Detect which cell encompasses the target text, then output its [X, Y] center coordinate. 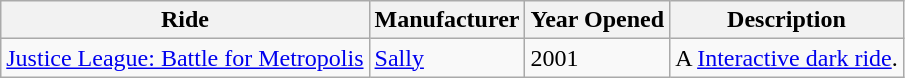
Sally [447, 58]
Description [787, 20]
Manufacturer [447, 20]
A Interactive dark ride. [787, 58]
2001 [598, 58]
Justice League: Battle for Metropolis [185, 58]
Year Opened [598, 20]
Ride [185, 20]
